Determine the (x, y) coordinate at the center of the cell enclosing the given text.  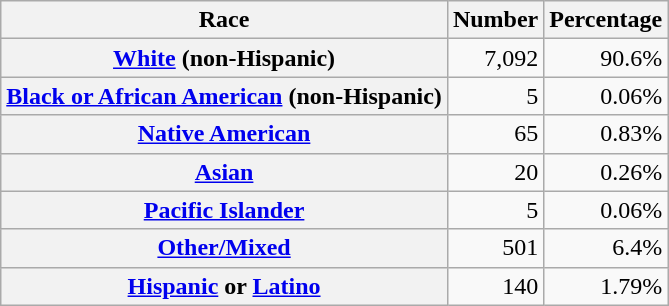
90.6% (606, 58)
Other/Mixed (224, 248)
Percentage (606, 20)
140 (495, 286)
Pacific Islander (224, 210)
0.26% (606, 172)
White (non-Hispanic) (224, 58)
7,092 (495, 58)
Black or African American (non-Hispanic) (224, 96)
6.4% (606, 248)
0.83% (606, 134)
65 (495, 134)
Native American (224, 134)
Race (224, 20)
1.79% (606, 286)
Asian (224, 172)
Hispanic or Latino (224, 286)
501 (495, 248)
Number (495, 20)
20 (495, 172)
